Provide the (x, y) coordinate of the cell's center where the given text is located.  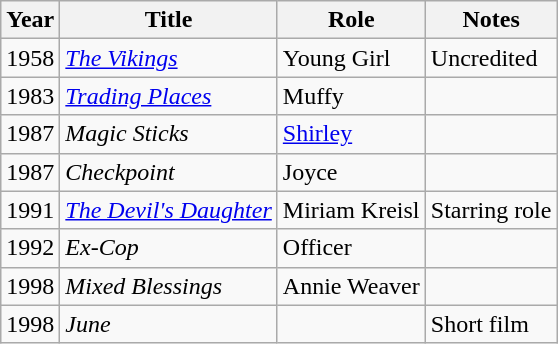
Role (351, 20)
Shirley (351, 134)
1983 (30, 96)
Officer (351, 248)
Trading Places (169, 96)
Magic Sticks (169, 134)
Year (30, 20)
Annie Weaver (351, 286)
The Vikings (169, 58)
Notes (491, 20)
Mixed Blessings (169, 286)
1992 (30, 248)
Title (169, 20)
Young Girl (351, 58)
Checkpoint (169, 172)
1958 (30, 58)
Uncredited (491, 58)
Starring role (491, 210)
Joyce (351, 172)
June (169, 324)
Ex-Cop (169, 248)
1991 (30, 210)
The Devil's Daughter (169, 210)
Short film (491, 324)
Muffy (351, 96)
Miriam Kreisl (351, 210)
